Determine the [X, Y] coordinate at the center of the cell enclosing the given text.  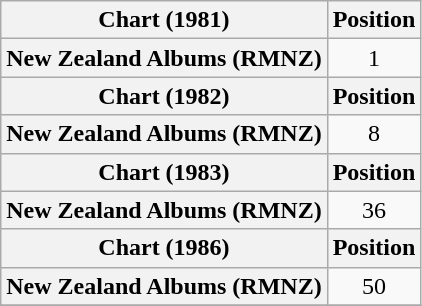
1 [374, 58]
50 [374, 286]
Chart (1983) [164, 172]
36 [374, 210]
Chart (1982) [164, 96]
Chart (1981) [164, 20]
Chart (1986) [164, 248]
8 [374, 134]
